Capture the cell that displays the provided text and extract its (x, y) central coordinate. 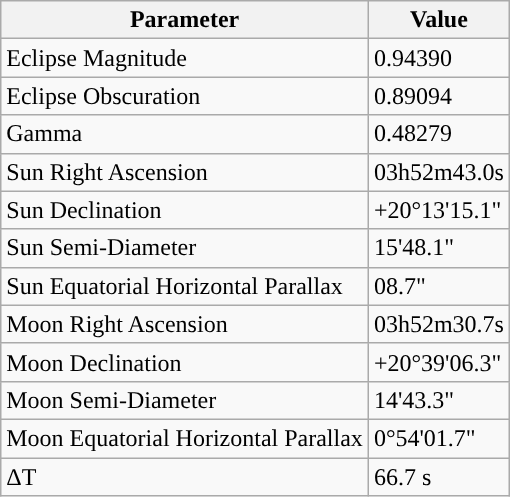
Eclipse Obscuration (185, 96)
15'48.1" (438, 248)
Moon Semi-Diameter (185, 400)
Moon Equatorial Horizontal Parallax (185, 438)
03h52m43.0s (438, 172)
Parameter (185, 20)
66.7 s (438, 477)
+20°13'15.1" (438, 210)
Sun Semi-Diameter (185, 248)
Eclipse Magnitude (185, 58)
Moon Declination (185, 362)
03h52m30.7s (438, 324)
0°54'01.7" (438, 438)
0.94390 (438, 58)
ΔT (185, 477)
0.48279 (438, 134)
Moon Right Ascension (185, 324)
Gamma (185, 134)
+20°39'06.3" (438, 362)
08.7" (438, 286)
Sun Equatorial Horizontal Parallax (185, 286)
0.89094 (438, 96)
14'43.3" (438, 400)
Sun Right Ascension (185, 172)
Value (438, 20)
Sun Declination (185, 210)
